For the text-containing cell, return its midpoint in (x, y) coordinate format. 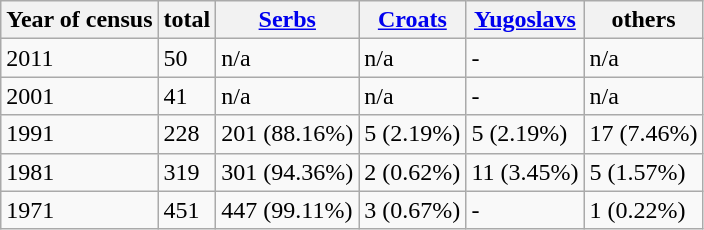
2 (0.62%) (412, 172)
1991 (80, 134)
1 (0.22%) (644, 210)
2011 (80, 58)
17 (7.46%) (644, 134)
451 (187, 210)
1981 (80, 172)
41 (187, 96)
50 (187, 58)
2001 (80, 96)
11 (3.45%) (525, 172)
total (187, 20)
Croats (412, 20)
3 (0.67%) (412, 210)
301 (94.36%) (288, 172)
others (644, 20)
447 (99.11%) (288, 210)
Serbs (288, 20)
Year of census (80, 20)
Yugoslavs (525, 20)
228 (187, 134)
5 (1.57%) (644, 172)
201 (88.16%) (288, 134)
1971 (80, 210)
319 (187, 172)
